For the text-containing cell, return its midpoint in [X, Y] coordinate format. 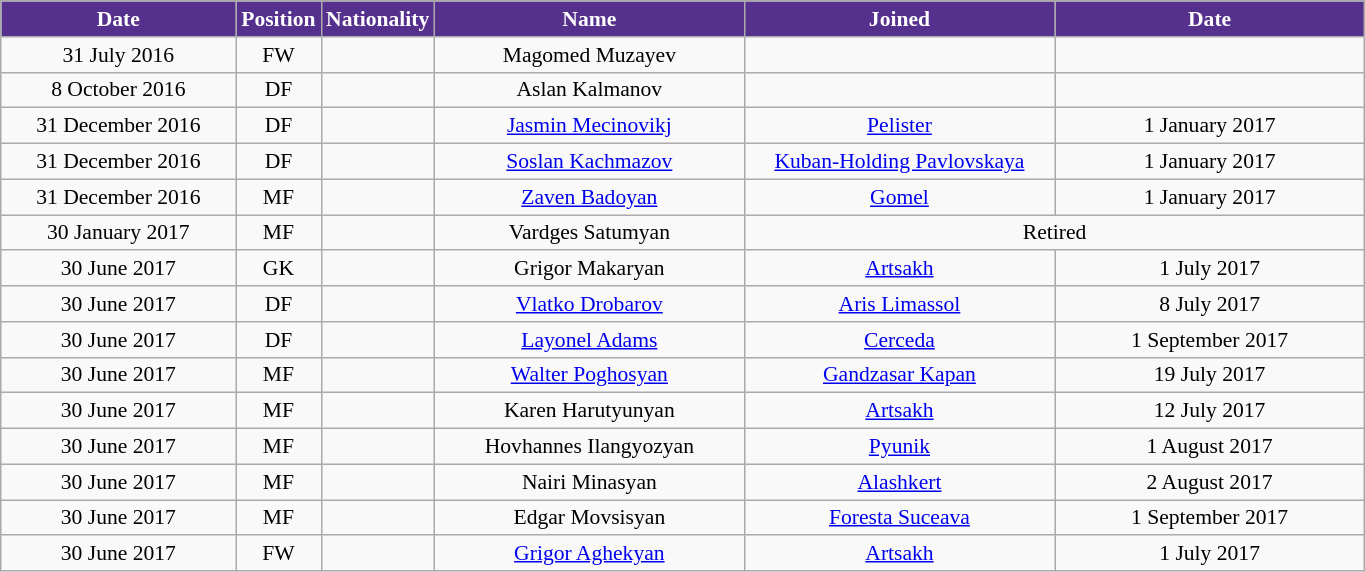
Name [589, 19]
30 January 2017 [118, 233]
Pelister [899, 126]
Position [278, 19]
Nationality [378, 19]
Aris Limassol [899, 304]
Foresta Suceava [899, 518]
1 August 2017 [1210, 447]
Layonel Adams [589, 340]
Gomel [899, 197]
Hovhannes Ilangyozyan [589, 447]
Grigor Aghekyan [589, 554]
Joined [899, 19]
Cerceda [899, 340]
Alashkert [899, 482]
Kuban-Holding Pavlovskaya [899, 162]
Soslan Kachmazov [589, 162]
Retired [1054, 233]
8 October 2016 [118, 90]
19 July 2017 [1210, 375]
GK [278, 269]
Magomed Muzayev [589, 55]
Walter Poghosyan [589, 375]
Zaven Badoyan [589, 197]
Edgar Movsisyan [589, 518]
Grigor Makaryan [589, 269]
Karen Harutyunyan [589, 411]
Vlatko Drobarov [589, 304]
12 July 2017 [1210, 411]
8 July 2017 [1210, 304]
2 August 2017 [1210, 482]
Vardges Satumyan [589, 233]
Pyunik [899, 447]
Nairi Minasyan [589, 482]
Jasmin Mecinovikj [589, 126]
31 July 2016 [118, 55]
Gandzasar Kapan [899, 375]
Aslan Kalmanov [589, 90]
